Detect which cell encompasses the target text, then output its (x, y) center coordinate. 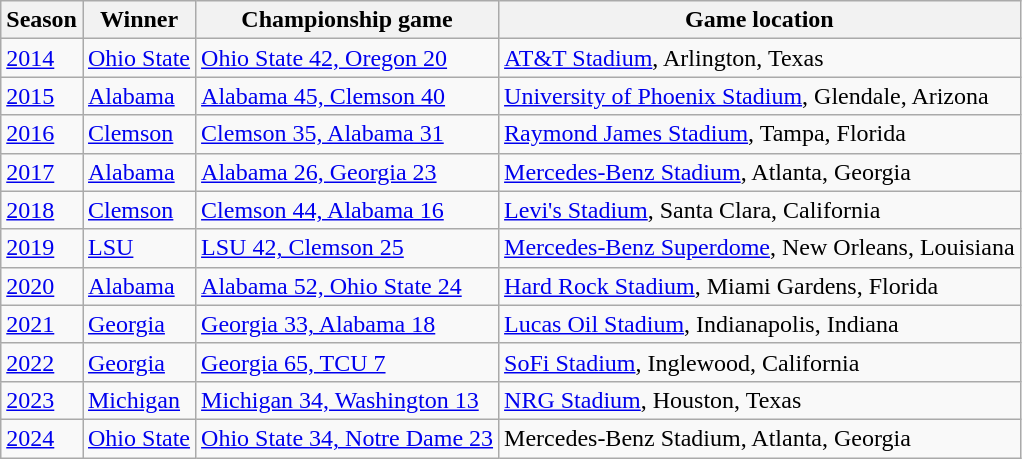
Georgia 65, TCU 7 (348, 362)
Alabama 52, Ohio State 24 (348, 286)
2017 (42, 172)
Ohio State 34, Notre Dame 23 (348, 438)
Alabama 45, Clemson 40 (348, 96)
Alabama 26, Georgia 23 (348, 172)
Championship game (348, 20)
2018 (42, 210)
University of Phoenix Stadium, Glendale, Arizona (760, 96)
Georgia 33, Alabama 18 (348, 324)
Season (42, 20)
Winner (138, 20)
Raymond James Stadium, Tampa, Florida (760, 134)
Game location (760, 20)
2014 (42, 58)
SoFi Stadium, Inglewood, California (760, 362)
2021 (42, 324)
2019 (42, 248)
LSU (138, 248)
2022 (42, 362)
Michigan (138, 400)
Lucas Oil Stadium, Indianapolis, Indiana (760, 324)
Ohio State 42, Oregon 20 (348, 58)
2015 (42, 96)
NRG Stadium, Houston, Texas (760, 400)
Levi's Stadium, Santa Clara, California (760, 210)
Hard Rock Stadium, Miami Gardens, Florida (760, 286)
2024 (42, 438)
AT&T Stadium, Arlington, Texas (760, 58)
Clemson 35, Alabama 31 (348, 134)
2023 (42, 400)
2020 (42, 286)
Clemson 44, Alabama 16 (348, 210)
2016 (42, 134)
Mercedes-Benz Superdome, New Orleans, Louisiana (760, 248)
Michigan 34, Washington 13 (348, 400)
LSU 42, Clemson 25 (348, 248)
